Extract the [X, Y] coordinate from the center of the cell holding the provided text.  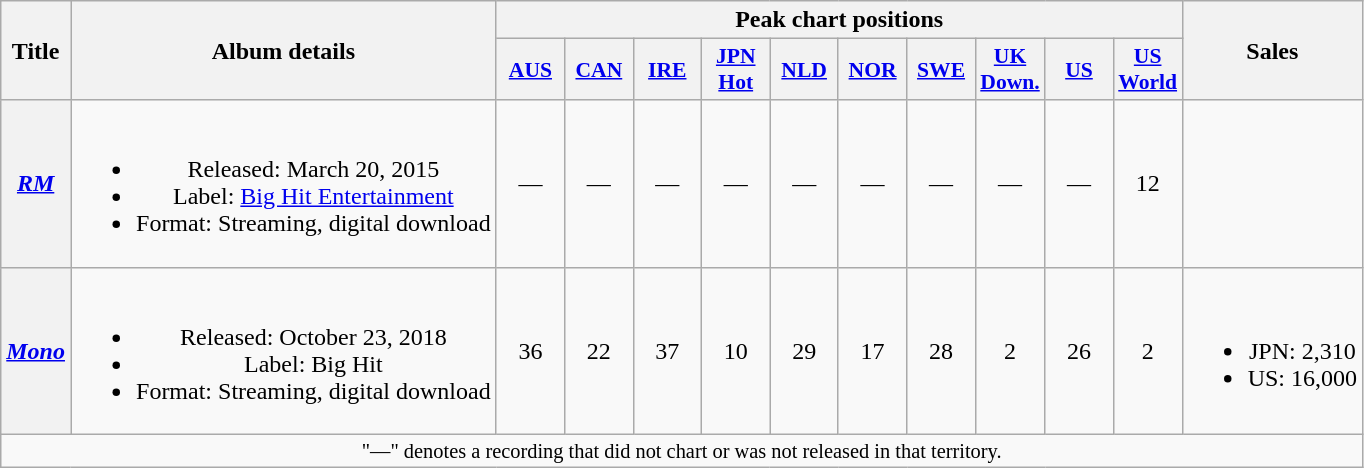
US [1079, 70]
NOR [872, 70]
NLD [804, 70]
JPNHot [736, 70]
Title [36, 50]
26 [1079, 350]
RM [36, 184]
29 [804, 350]
"—" denotes a recording that did not chart or was not released in that territory. [682, 451]
37 [667, 350]
Released: March 20, 2015Label: Big Hit EntertainmentFormat: Streaming, digital download [283, 184]
22 [599, 350]
JPN: 2,310 US: 16,000 [1272, 350]
Sales [1272, 50]
UKDown. [1010, 70]
CAN [599, 70]
10 [736, 350]
SWE [941, 70]
Mono [36, 350]
12 [1148, 184]
Released: October 23, 2018Label: Big HitFormat: Streaming, digital download [283, 350]
36 [530, 350]
17 [872, 350]
Peak chart positions [839, 20]
Album details [283, 50]
IRE [667, 70]
AUS [530, 70]
US World [1148, 70]
28 [941, 350]
